Pinpoint the cell where the given text exists, returning its (X, Y) midpoint coordinate. 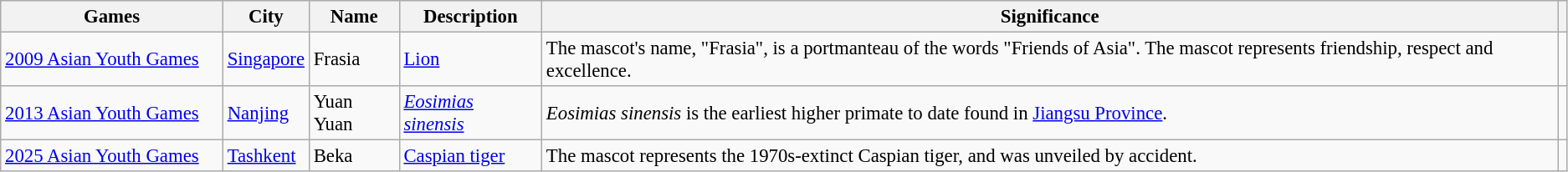
2025 Asian Youth Games (112, 156)
Singapore (266, 60)
City (266, 17)
Frasia (354, 60)
Games (112, 17)
Eosimias sinensis (470, 114)
The mascot represents the 1970s-extinct Caspian tiger, and was unveiled by accident. (1050, 156)
Caspian tiger (470, 156)
2009 Asian Youth Games (112, 60)
Name (354, 17)
Nanjing (266, 114)
Yuan Yuan (354, 114)
Tashkent (266, 156)
Eosimias sinensis is the earliest higher primate to date found in Jiangsu Province. (1050, 114)
Beka (354, 156)
Description (470, 17)
Lion (470, 60)
2013 Asian Youth Games (112, 114)
Significance (1050, 17)
The mascot's name, "Frasia", is a portmanteau of the words "Friends of Asia". The mascot represents friendship, respect and excellence. (1050, 60)
